Detect which cell encompasses the target text, then output its [X, Y] center coordinate. 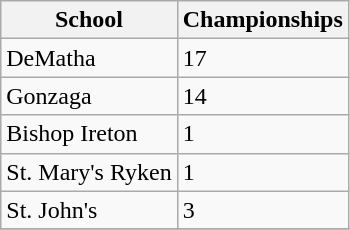
School [89, 20]
3 [262, 210]
17 [262, 58]
Championships [262, 20]
Bishop Ireton [89, 134]
St. Mary's Ryken [89, 172]
Gonzaga [89, 96]
DeMatha [89, 58]
14 [262, 96]
St. John's [89, 210]
